Return the (x, y) coordinate for the center point of the cell that contains the specified text.  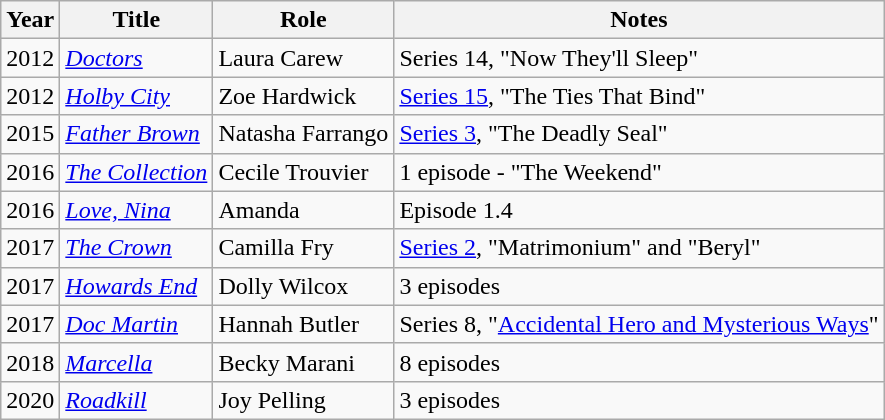
Becky Marani (304, 362)
Role (304, 20)
8 episodes (639, 362)
Series 15, "The Ties That Bind" (639, 96)
Cecile Trouvier (304, 172)
Series 14, "Now They'll Sleep" (639, 58)
Joy Pelling (304, 400)
Amanda (304, 210)
Zoe Hardwick (304, 96)
Series 8, "Accidental Hero and Mysterious Ways" (639, 324)
Natasha Farrango (304, 134)
Episode 1.4 (639, 210)
2018 (30, 362)
Howards End (136, 286)
Dolly Wilcox (304, 286)
Notes (639, 20)
Hannah Butler (304, 324)
Love, Nina (136, 210)
1 episode - "The Weekend" (639, 172)
Camilla Fry (304, 248)
Title (136, 20)
Doc Martin (136, 324)
Series 2, "Matrimonium" and "Beryl" (639, 248)
2020 (30, 400)
Roadkill (136, 400)
Doctors (136, 58)
Laura Carew (304, 58)
The Crown (136, 248)
2015 (30, 134)
Marcella (136, 362)
Year (30, 20)
Series 3, "The Deadly Seal" (639, 134)
The Collection (136, 172)
Holby City (136, 96)
Father Brown (136, 134)
